From the cell containing the given text, extract its center point as [x, y] coordinate. 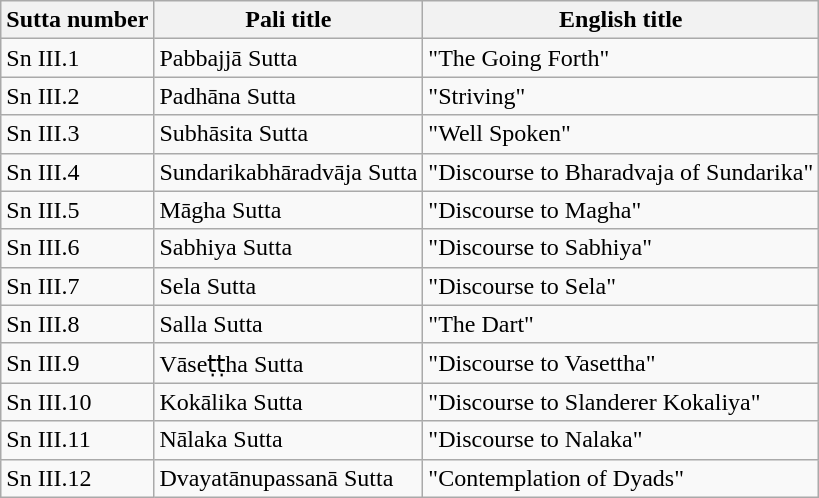
"Discourse to Slanderer Kokaliya" [621, 402]
Sundarikabhāradvāja Sutta [288, 172]
Sn III.4 [78, 172]
Subhāsita Sutta [288, 134]
Sabhiya Sutta [288, 248]
Sn III.12 [78, 478]
Dvayatānupassanā Sutta [288, 478]
Sn III.5 [78, 210]
Sn III.11 [78, 440]
"Well Spoken" [621, 134]
Pali title [288, 20]
Sn III.2 [78, 96]
Sn III.6 [78, 248]
Sn III.9 [78, 363]
"The Dart" [621, 324]
"Discourse to Nalaka" [621, 440]
Sn III.8 [78, 324]
Sn III.10 [78, 402]
"Discourse to Sela" [621, 286]
"Contemplation of Dyads" [621, 478]
Sn III.1 [78, 58]
Pabbajjā Sutta [288, 58]
Sn III.3 [78, 134]
Māgha Sutta [288, 210]
Sutta number [78, 20]
"Discourse to Bharadvaja of Sundarika" [621, 172]
"Striving" [621, 96]
Vāseṭṭha Sutta [288, 363]
"Discourse to Magha" [621, 210]
"The Going Forth" [621, 58]
Sn III.7 [78, 286]
"Discourse to Vasettha" [621, 363]
Salla Sutta [288, 324]
English title [621, 20]
Padhāna Sutta [288, 96]
"Discourse to Sabhiya" [621, 248]
Kokālika Sutta [288, 402]
Sela Sutta [288, 286]
Nālaka Sutta [288, 440]
